Capture the cell that displays the provided text and extract its (X, Y) central coordinate. 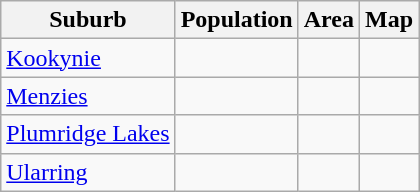
Plumridge Lakes (88, 134)
Menzies (88, 96)
Ularring (88, 172)
Map (388, 20)
Population (236, 20)
Suburb (88, 20)
Area (328, 20)
Kookynie (88, 58)
